Search for the cell housing the specified text and yield its (x, y) center coordinate. 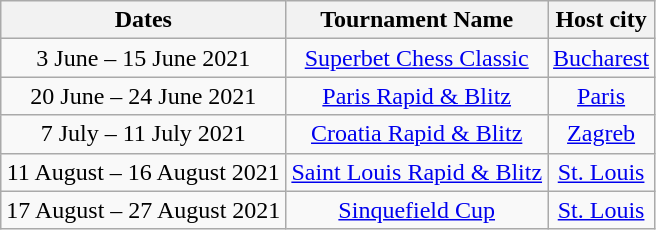
Saint Louis Rapid & Blitz (417, 172)
Paris (602, 96)
3 June – 15 June 2021 (144, 58)
Bucharest (602, 58)
Host city (602, 20)
7 July – 11 July 2021 (144, 134)
Croatia Rapid & Blitz (417, 134)
Dates (144, 20)
Tournament Name (417, 20)
Superbet Chess Classic (417, 58)
Zagreb (602, 134)
17 August – 27 August 2021 (144, 210)
20 June – 24 June 2021 (144, 96)
Sinquefield Cup (417, 210)
Paris Rapid & Blitz (417, 96)
11 August – 16 August 2021 (144, 172)
